Detect which cell encompasses the target text, then output its (x, y) center coordinate. 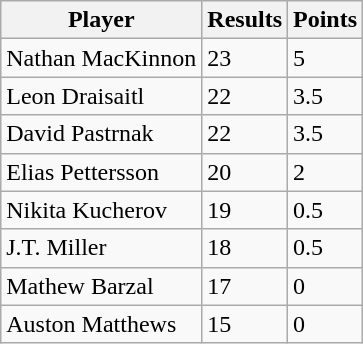
Elias Pettersson (102, 172)
5 (326, 58)
Nathan MacKinnon (102, 58)
Nikita Kucherov (102, 210)
Player (102, 20)
David Pastrnak (102, 134)
J.T. Miller (102, 248)
18 (245, 248)
Auston Matthews (102, 324)
Mathew Barzal (102, 286)
Leon Draisaitl (102, 96)
Results (245, 20)
20 (245, 172)
19 (245, 210)
2 (326, 172)
23 (245, 58)
Points (326, 20)
15 (245, 324)
17 (245, 286)
